Extract the [X, Y] coordinate from the center of the cell holding the provided text.  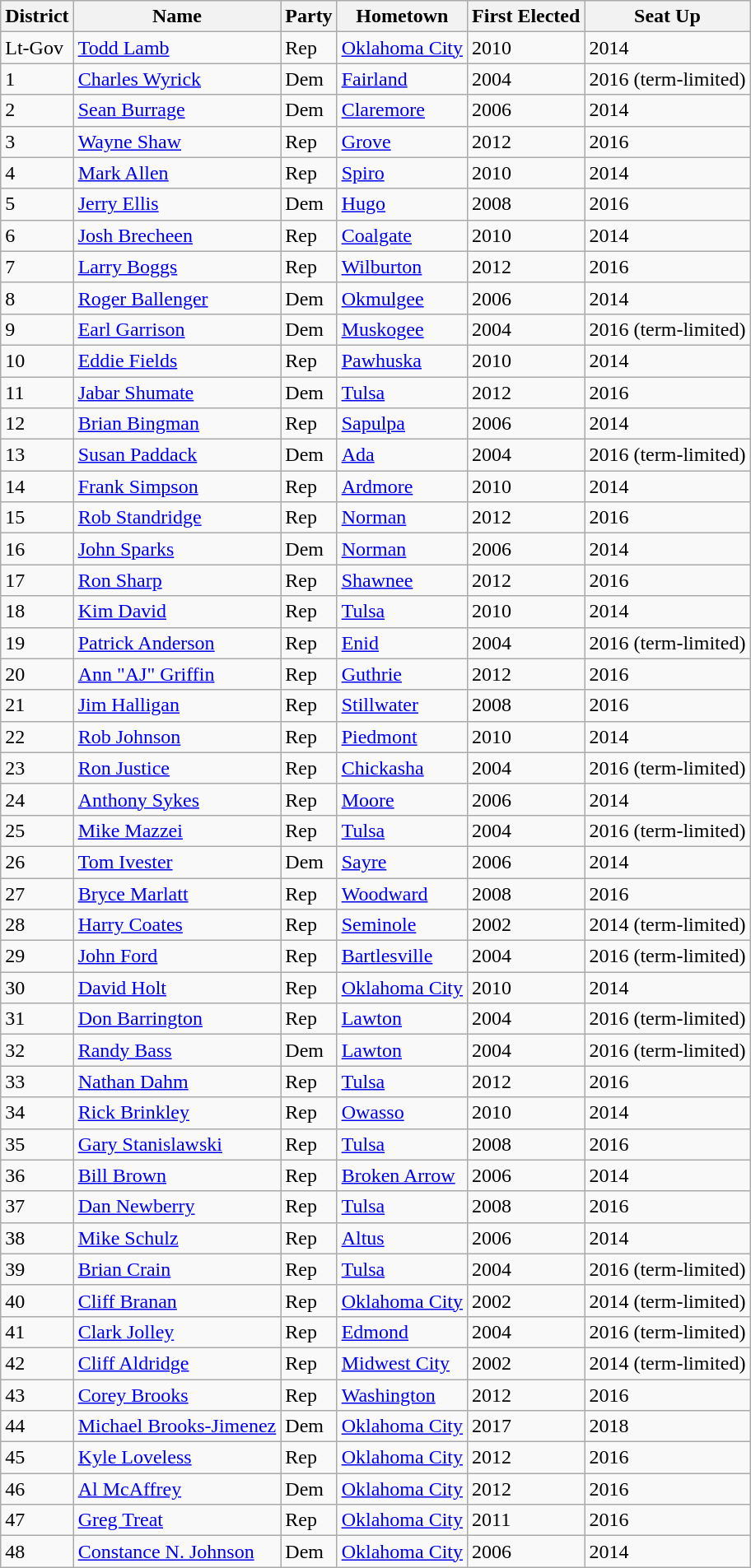
15 [37, 518]
22 [37, 737]
2017 [526, 1426]
Nathan Dahm [177, 1082]
Bryce Marlatt [177, 893]
Sapulpa [402, 424]
12 [37, 424]
26 [37, 862]
Muskogee [402, 329]
David Holt [177, 988]
Coalgate [402, 235]
Cliff Branan [177, 1300]
Jabar Shumate [177, 393]
37 [37, 1207]
Susan Paddack [177, 455]
47 [37, 1520]
Rick Brinkley [177, 1113]
Constance N. Johnson [177, 1552]
Harry Coates [177, 925]
Party [309, 16]
Al McAffrey [177, 1489]
23 [37, 768]
11 [37, 393]
Earl Garrison [177, 329]
39 [37, 1269]
Shawnee [402, 580]
2018 [667, 1426]
Fairland [402, 79]
Bill Brown [177, 1175]
First Elected [526, 16]
Edmond [402, 1332]
Cliff Aldridge [177, 1363]
40 [37, 1300]
Ada [402, 455]
Moore [402, 799]
Frank Simpson [177, 486]
46 [37, 1489]
Stillwater [402, 705]
Mark Allen [177, 173]
Michael Brooks-Jimenez [177, 1426]
Ann "AJ" Griffin [177, 674]
2 [37, 110]
Wayne Shaw [177, 142]
Hugo [402, 204]
Tom Ivester [177, 862]
Seat Up [667, 16]
14 [37, 486]
20 [37, 674]
Name [177, 16]
8 [37, 298]
Woodward [402, 893]
Midwest City [402, 1363]
6 [37, 235]
Jim Halligan [177, 705]
Ardmore [402, 486]
Grove [402, 142]
Sean Burrage [177, 110]
35 [37, 1144]
Seminole [402, 925]
Patrick Anderson [177, 643]
Mike Mazzei [177, 831]
Dan Newberry [177, 1207]
Ron Sharp [177, 580]
16 [37, 549]
34 [37, 1113]
9 [37, 329]
18 [37, 612]
Washington [402, 1395]
Roger Ballenger [177, 298]
2011 [526, 1520]
Corey Brooks [177, 1395]
Kyle Loveless [177, 1458]
Guthrie [402, 674]
Gary Stanislawski [177, 1144]
21 [37, 705]
Don Barrington [177, 1019]
32 [37, 1050]
43 [37, 1395]
Okmulgee [402, 298]
44 [37, 1426]
Todd Lamb [177, 48]
42 [37, 1363]
31 [37, 1019]
Randy Bass [177, 1050]
29 [37, 956]
48 [37, 1552]
District [37, 16]
Eddie Fields [177, 361]
Enid [402, 643]
Chickasha [402, 768]
28 [37, 925]
Jerry Ellis [177, 204]
10 [37, 361]
24 [37, 799]
Spiro [402, 173]
Mike Schulz [177, 1238]
13 [37, 455]
4 [37, 173]
45 [37, 1458]
3 [37, 142]
30 [37, 988]
Anthony Sykes [177, 799]
Pawhuska [402, 361]
Hometown [402, 16]
17 [37, 580]
Sayre [402, 862]
Brian Crain [177, 1269]
27 [37, 893]
41 [37, 1332]
Rob Standridge [177, 518]
Owasso [402, 1113]
Wilburton [402, 267]
Altus [402, 1238]
19 [37, 643]
Claremore [402, 110]
25 [37, 831]
36 [37, 1175]
5 [37, 204]
7 [37, 267]
Greg Treat [177, 1520]
Lt-Gov [37, 48]
Josh Brecheen [177, 235]
Brian Bingman [177, 424]
Charles Wyrick [177, 79]
33 [37, 1082]
Larry Boggs [177, 267]
Piedmont [402, 737]
John Ford [177, 956]
1 [37, 79]
Broken Arrow [402, 1175]
Rob Johnson [177, 737]
John Sparks [177, 549]
38 [37, 1238]
Kim David [177, 612]
Bartlesville [402, 956]
Clark Jolley [177, 1332]
Ron Justice [177, 768]
